Identify which cell holds the provided text, then report its [x, y] central coordinate. 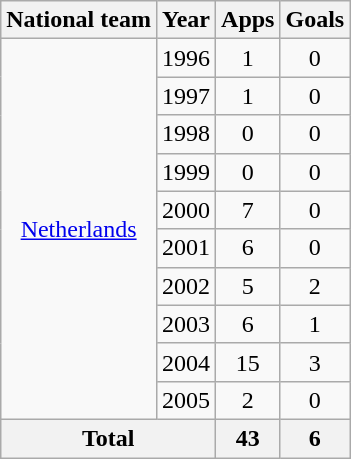
National team [79, 20]
Netherlands [79, 230]
3 [315, 362]
2004 [186, 362]
2001 [186, 248]
43 [248, 438]
2005 [186, 400]
Year [186, 20]
Total [108, 438]
2000 [186, 210]
1999 [186, 172]
7 [248, 210]
Apps [248, 20]
2002 [186, 286]
1997 [186, 96]
1996 [186, 58]
5 [248, 286]
Goals [315, 20]
1998 [186, 134]
2003 [186, 324]
15 [248, 362]
